Pinpoint the cell where the given text exists, returning its (x, y) midpoint coordinate. 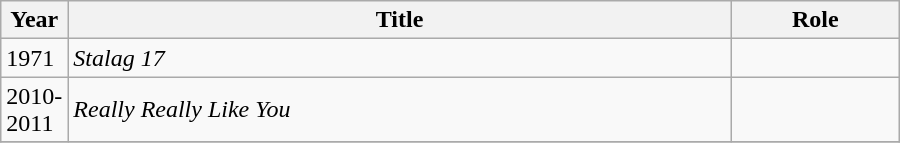
Role (815, 20)
1971 (34, 58)
Title (400, 20)
Stalag 17 (400, 58)
Year (34, 20)
2010-2011 (34, 110)
Really Really Like You (400, 110)
